Find where the given text appears and provide that cell's center as [x, y] coordinate. 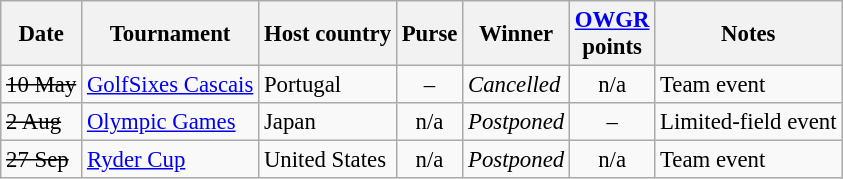
Host country [328, 34]
Ryder Cup [170, 160]
OWGRpoints [612, 34]
Notes [748, 34]
Olympic Games [170, 122]
Tournament [170, 34]
Japan [328, 122]
GolfSixes Cascais [170, 85]
Winner [516, 34]
Limited-field event [748, 122]
Date [42, 34]
Purse [429, 34]
27 Sep [42, 160]
Portugal [328, 85]
Cancelled [516, 85]
United States [328, 160]
10 May [42, 85]
2 Aug [42, 122]
